Determine the (x, y) coordinate at the center of the cell enclosing the given text.  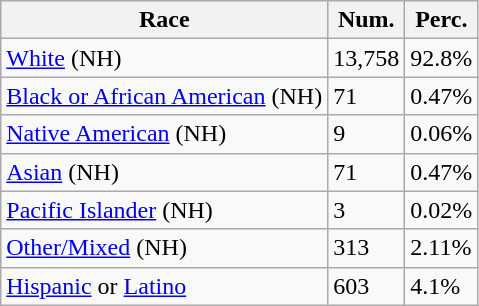
Other/Mixed (NH) (164, 248)
Hispanic or Latino (164, 286)
0.06% (442, 134)
Asian (NH) (164, 172)
Pacific Islander (NH) (164, 210)
313 (366, 248)
White (NH) (164, 58)
9 (366, 134)
Black or African American (NH) (164, 96)
2.11% (442, 248)
Native American (NH) (164, 134)
3 (366, 210)
13,758 (366, 58)
0.02% (442, 210)
Perc. (442, 20)
Num. (366, 20)
603 (366, 286)
Race (164, 20)
92.8% (442, 58)
4.1% (442, 286)
